Search for the cell housing the specified text and yield its (X, Y) center coordinate. 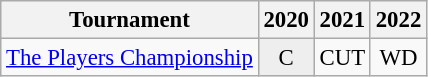
The Players Championship (130, 58)
2020 (286, 20)
CUT (342, 58)
C (286, 58)
WD (398, 58)
2022 (398, 20)
Tournament (130, 20)
2021 (342, 20)
